Locate the cell with the specified text and output its (X, Y) center coordinate. 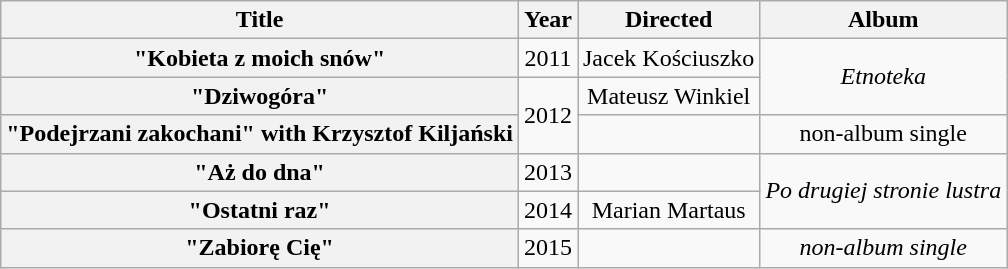
"Dziwogóra" (260, 96)
2013 (548, 172)
Year (548, 20)
2015 (548, 248)
"Zabiorę Cię" (260, 248)
Mateusz Winkiel (669, 96)
"Podejrzani zakochani" with Krzysztof Kiljański (260, 134)
2014 (548, 210)
Directed (669, 20)
Po drugiej stronie lustra (884, 191)
Etnoteka (884, 77)
2012 (548, 115)
"Ostatni raz" (260, 210)
Title (260, 20)
"Kobieta z moich snów" (260, 58)
Jacek Kościuszko (669, 58)
2011 (548, 58)
"Aż do dna" (260, 172)
Marian Martaus (669, 210)
Album (884, 20)
